Capture the cell that displays the provided text and extract its [x, y] central coordinate. 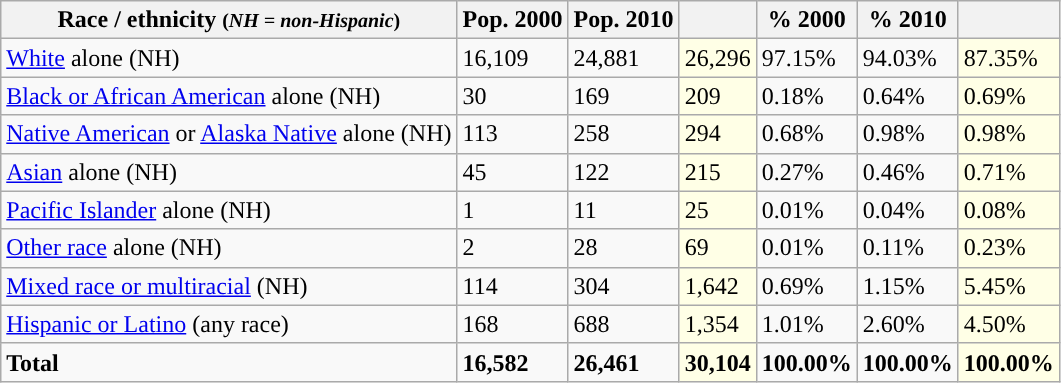
24,881 [624, 58]
0.64% [908, 96]
0.27% [806, 172]
Race / ethnicity (NH = non-Hispanic) [229, 20]
258 [624, 134]
2 [512, 248]
Pacific Islander alone (NH) [229, 210]
1 [512, 210]
Total [229, 362]
0.08% [1008, 210]
94.03% [908, 58]
0.11% [908, 248]
0.71% [1008, 172]
113 [512, 134]
Asian alone (NH) [229, 172]
30 [512, 96]
87.35% [1008, 58]
45 [512, 172]
Native American or Alaska Native alone (NH) [229, 134]
114 [512, 286]
215 [718, 172]
26,461 [624, 362]
168 [512, 324]
White alone (NH) [229, 58]
69 [718, 248]
Pop. 2000 [512, 20]
Mixed race or multiracial (NH) [229, 286]
294 [718, 134]
0.23% [1008, 248]
5.45% [1008, 286]
97.15% [806, 58]
0.68% [806, 134]
1,354 [718, 324]
0.46% [908, 172]
4.50% [1008, 324]
1.01% [806, 324]
1,642 [718, 286]
Black or African American alone (NH) [229, 96]
2.60% [908, 324]
11 [624, 210]
30,104 [718, 362]
1.15% [908, 286]
Hispanic or Latino (any race) [229, 324]
% 2010 [908, 20]
% 2000 [806, 20]
25 [718, 210]
16,582 [512, 362]
304 [624, 286]
169 [624, 96]
0.04% [908, 210]
Other race alone (NH) [229, 248]
26,296 [718, 58]
16,109 [512, 58]
Pop. 2010 [624, 20]
28 [624, 248]
122 [624, 172]
688 [624, 324]
209 [718, 96]
0.18% [806, 96]
